Return the [X, Y] coordinate for the center point of the cell that contains the specified text.  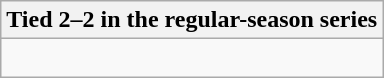
Tied 2–2 in the regular-season series [192, 20]
